Search for the cell housing the specified text and yield its [x, y] center coordinate. 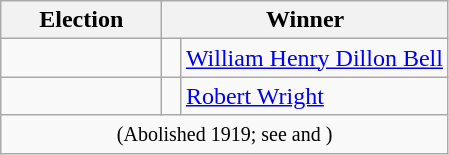
Robert Wright [314, 96]
Winner [306, 20]
Election [82, 20]
William Henry Dillon Bell [314, 58]
(Abolished 1919; see and ) [225, 134]
